Pinpoint the cell where the given text exists, returning its (X, Y) midpoint coordinate. 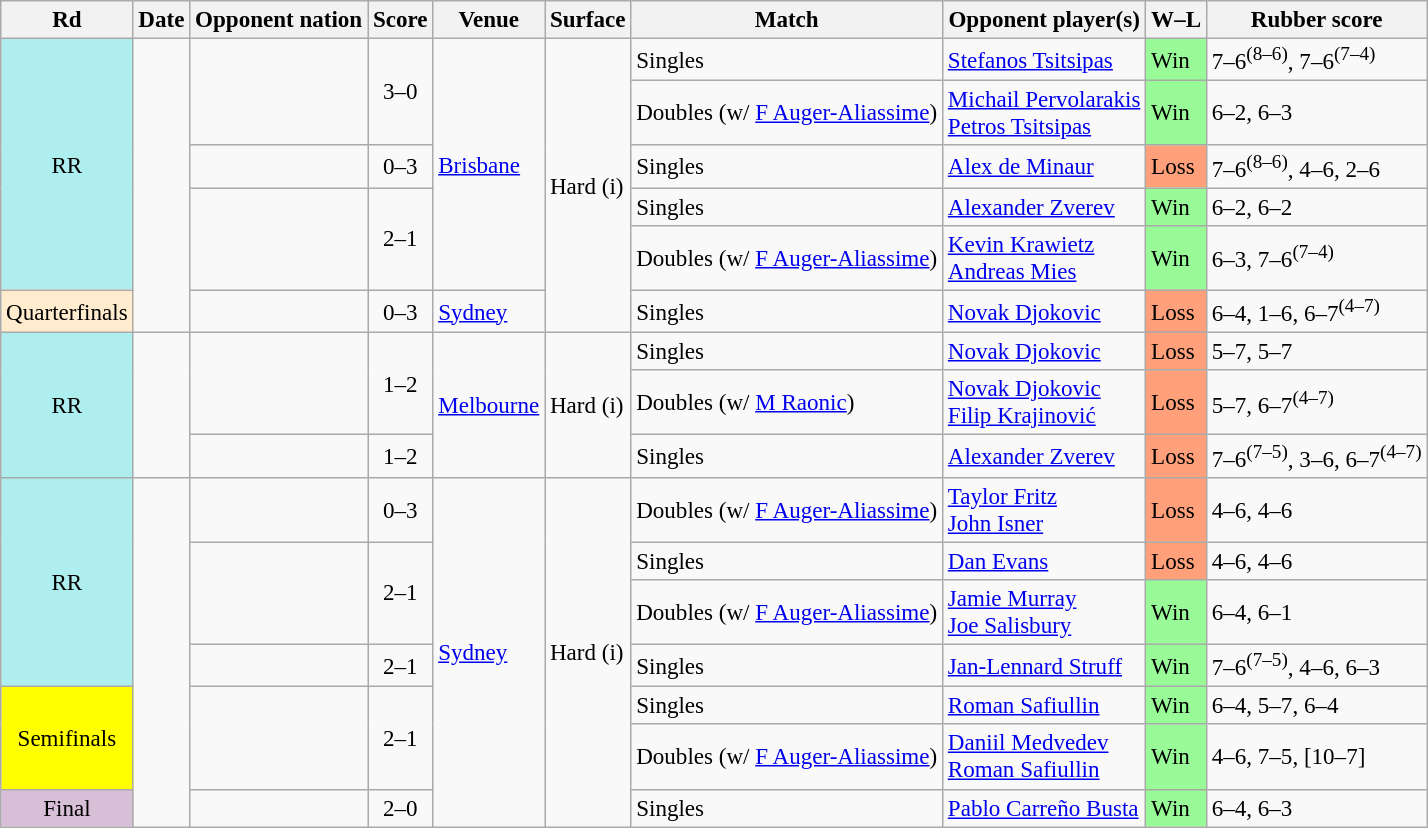
Quarterfinals (67, 312)
6–2, 6–3 (1316, 114)
7–6(8–6), 4–6, 2–6 (1316, 167)
Taylor FritzJohn Isner (1044, 510)
Michail PervolarakisPetros Tsitsipas (1044, 114)
Rd (67, 20)
5–7, 6–7(4–7) (1316, 404)
Score (400, 20)
Rubber score (1316, 20)
7–6(7–5), 4–6, 6–3 (1316, 666)
Date (162, 20)
Jan-Lennard Struff (1044, 666)
6–4, 6–3 (1316, 808)
4–6, 7–5, [10–7] (1316, 758)
Jamie MurrayJoe Salisbury (1044, 612)
Venue (489, 20)
3–0 (400, 92)
6–4, 5–7, 6–4 (1316, 706)
5–7, 5–7 (1316, 352)
W–L (1176, 20)
Daniil MedvedevRoman Safiullin (1044, 758)
Opponent player(s) (1044, 20)
Final (67, 808)
Kevin KrawietzAndreas Mies (1044, 258)
Roman Safiullin (1044, 706)
6–4, 6–1 (1316, 612)
Alex de Minaur (1044, 167)
Melbourne (489, 406)
Match (787, 20)
Dan Evans (1044, 561)
6–2, 6–2 (1316, 207)
6–3, 7–6(7–4) (1316, 258)
Semifinals (67, 738)
7–6(8–6), 7–6(7–4) (1316, 60)
Surface (588, 20)
Pablo Carreño Busta (1044, 808)
Brisbane (489, 165)
6–4, 1–6, 6–7(4–7) (1316, 312)
Novak DjokovicFilip Krajinović (1044, 404)
Stefanos Tsitsipas (1044, 60)
Opponent nation (279, 20)
2–0 (400, 808)
7–6(7–5), 3–6, 6–7(4–7) (1316, 456)
Doubles (w/ M Raonic) (787, 404)
